Return (X, Y) of the center of cell containing provided text 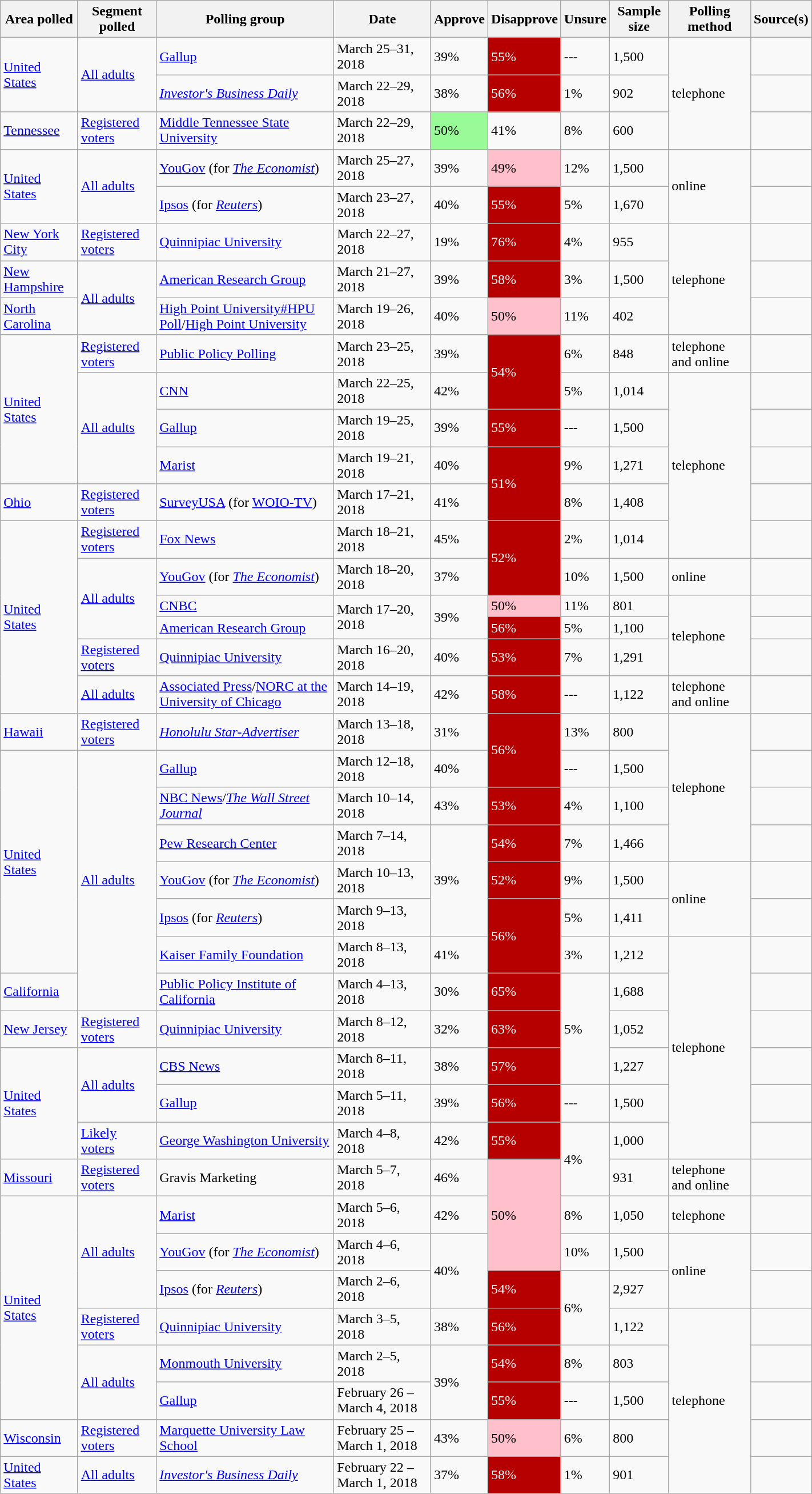
65% (524, 992)
NBC News/The Wall Street Journal (246, 806)
March 25–27, 2018 (383, 168)
March 13–18, 2018 (383, 731)
March 4–13, 2018 (383, 992)
901 (640, 1475)
March 25–31, 2018 (383, 56)
New Jersey (39, 1028)
Area polled (39, 19)
Approve (459, 19)
Kaiser Family Foundation (246, 954)
March 22–27, 2018 (383, 242)
801 (640, 606)
1,411 (640, 918)
Date (383, 19)
CBS News (246, 1066)
2,927 (640, 1289)
CNN (246, 391)
931 (640, 1178)
Monmouth University (246, 1363)
March 7–14, 2018 (383, 843)
402 (640, 317)
955 (640, 242)
February 26 – March 4, 2018 (383, 1401)
March 18–21, 2018 (383, 539)
Segment polled (117, 19)
Sample size (640, 19)
1,688 (640, 992)
848 (640, 353)
CNBC (246, 606)
February 25 – March 1, 2018 (383, 1437)
Hawaii (39, 731)
46% (459, 1178)
Honolulu Star-Advertiser (246, 731)
March 14–19, 2018 (383, 695)
Source(s) (781, 19)
March 17–20, 2018 (383, 617)
600 (640, 130)
High Point University#HPU Poll/High Point University (246, 317)
1,052 (640, 1028)
45% (459, 539)
Gravis Marketing (246, 1178)
March 23–25, 2018 (383, 353)
Associated Press/NORC at the University of Chicago (246, 695)
12% (585, 168)
Likely voters (117, 1140)
13% (585, 731)
March 10–14, 2018 (383, 806)
2% (585, 539)
Unsure (585, 19)
March 12–18, 2018 (383, 769)
March 19–25, 2018 (383, 427)
76% (524, 242)
March 19–21, 2018 (383, 465)
March 23–27, 2018 (383, 205)
March 16–20, 2018 (383, 657)
March 22–25, 2018 (383, 391)
Ohio (39, 503)
1,000 (640, 1140)
51% (524, 484)
63% (524, 1028)
1,050 (640, 1215)
March 5–7, 2018 (383, 1178)
March 5–6, 2018 (383, 1215)
1,291 (640, 657)
California (39, 992)
31% (459, 731)
North Carolina (39, 317)
803 (640, 1363)
George Washington University (246, 1140)
Pew Research Center (246, 843)
1,212 (640, 954)
March 17–21, 2018 (383, 503)
Disapprove (524, 19)
Public Policy Institute of California (246, 992)
New Hampshire (39, 279)
February 22 – March 1, 2018 (383, 1475)
Fox News (246, 539)
49% (524, 168)
1,466 (640, 843)
Polling method (710, 19)
March 8–12, 2018 (383, 1028)
Marquette University Law School (246, 1437)
Tennessee (39, 130)
March 9–13, 2018 (383, 918)
1,271 (640, 465)
Polling group (246, 19)
March 2–6, 2018 (383, 1289)
1,408 (640, 503)
March 8–11, 2018 (383, 1066)
March 21–27, 2018 (383, 279)
March 18–20, 2018 (383, 577)
902 (640, 94)
March 5–11, 2018 (383, 1104)
Wisconsin (39, 1437)
Public Policy Polling (246, 353)
30% (459, 992)
Missouri (39, 1178)
March 4–6, 2018 (383, 1252)
32% (459, 1028)
March 10–13, 2018 (383, 880)
SurveyUSA (for WOIO-TV) (246, 503)
New York City (39, 242)
57% (524, 1066)
1,670 (640, 205)
19% (459, 242)
March 4–8, 2018 (383, 1140)
Middle Tennessee State University (246, 130)
March 3–5, 2018 (383, 1327)
March 2–5, 2018 (383, 1363)
1,227 (640, 1066)
March 8–13, 2018 (383, 954)
March 19–26, 2018 (383, 317)
